From the cell containing the given text, extract its center point as (X, Y) coordinate. 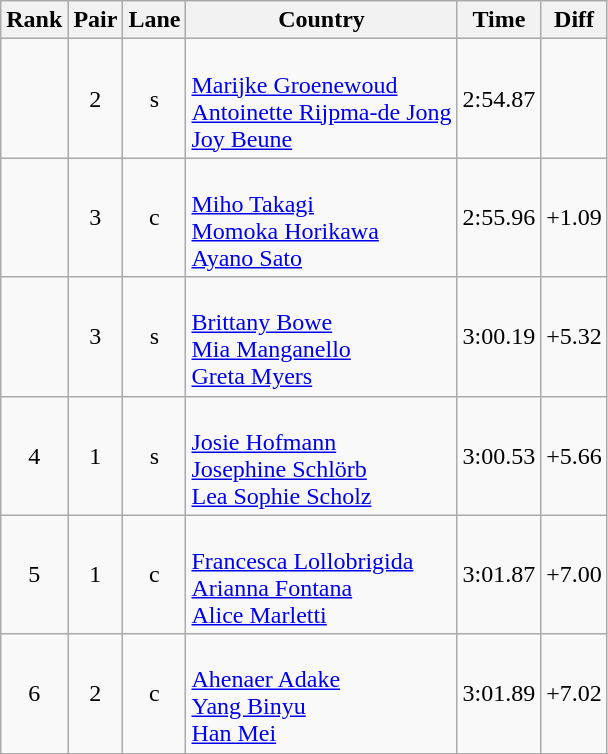
Rank (34, 20)
Lane (154, 20)
Josie HofmannJosephine SchlörbLea Sophie Scholz (322, 456)
Miho TakagiMomoka HorikawaAyano Sato (322, 218)
+5.66 (574, 456)
+1.09 (574, 218)
Marijke GroenewoudAntoinette Rijpma-de JongJoy Beune (322, 98)
5 (34, 574)
Country (322, 20)
Time (499, 20)
3:01.89 (499, 694)
Brittany BoweMia ManganelloGreta Myers (322, 336)
+7.00 (574, 574)
Pair (96, 20)
+5.32 (574, 336)
4 (34, 456)
6 (34, 694)
2:55.96 (499, 218)
3:00.19 (499, 336)
3:00.53 (499, 456)
Diff (574, 20)
Francesca LollobrigidaArianna FontanaAlice Marletti (322, 574)
3:01.87 (499, 574)
+7.02 (574, 694)
Ahenaer AdakeYang BinyuHan Mei (322, 694)
2:54.87 (499, 98)
